For the text-containing cell, return its midpoint in [X, Y] coordinate format. 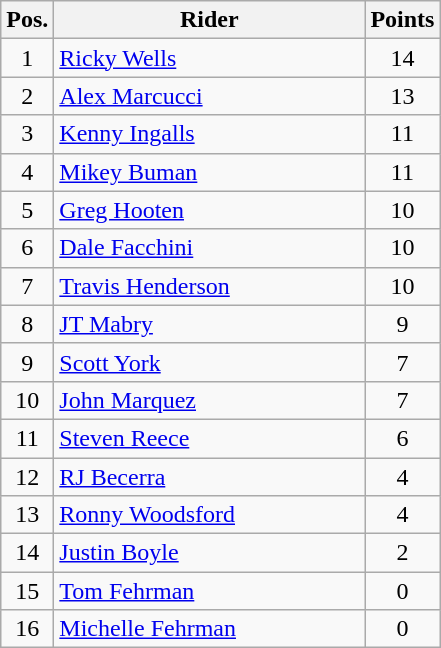
Dale Facchini [210, 248]
JT Mabry [210, 324]
12 [28, 477]
Mikey Buman [210, 172]
Steven Reece [210, 438]
15 [28, 591]
16 [28, 629]
Kenny Ingalls [210, 134]
Scott York [210, 362]
1 [28, 58]
John Marquez [210, 400]
Rider [210, 20]
Ricky Wells [210, 58]
Tom Fehrman [210, 591]
Travis Henderson [210, 286]
Pos. [28, 20]
3 [28, 134]
Greg Hooten [210, 210]
8 [28, 324]
5 [28, 210]
Michelle Fehrman [210, 629]
Alex Marcucci [210, 96]
Justin Boyle [210, 553]
Points [402, 20]
RJ Becerra [210, 477]
Ronny Woodsford [210, 515]
